Identify which cell holds the provided text, then report its [X, Y] central coordinate. 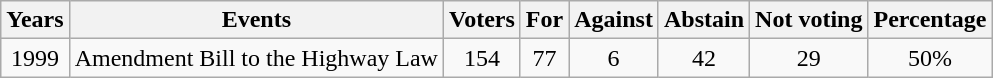
154 [482, 58]
42 [704, 58]
6 [614, 58]
29 [809, 58]
Years [35, 20]
Against [614, 20]
50% [930, 58]
Percentage [930, 20]
Amendment Bill to the Highway Law [256, 58]
For [544, 20]
Voters [482, 20]
1999 [35, 58]
Abstain [704, 20]
Not voting [809, 20]
77 [544, 58]
Events [256, 20]
